Determine the [X, Y] coordinate at the center of the cell enclosing the given text.  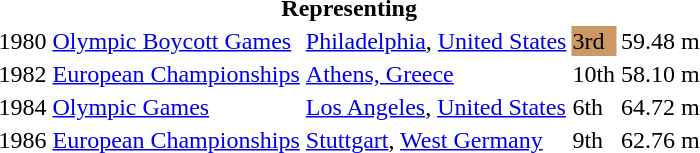
Olympic Boycott Games [176, 41]
3rd [594, 41]
Olympic Games [176, 107]
Philadelphia, United States [436, 41]
6th [594, 107]
European Championships [176, 74]
Athens, Greece [436, 74]
Los Angeles, United States [436, 107]
10th [594, 74]
